Capture the cell that displays the provided text and extract its [x, y] central coordinate. 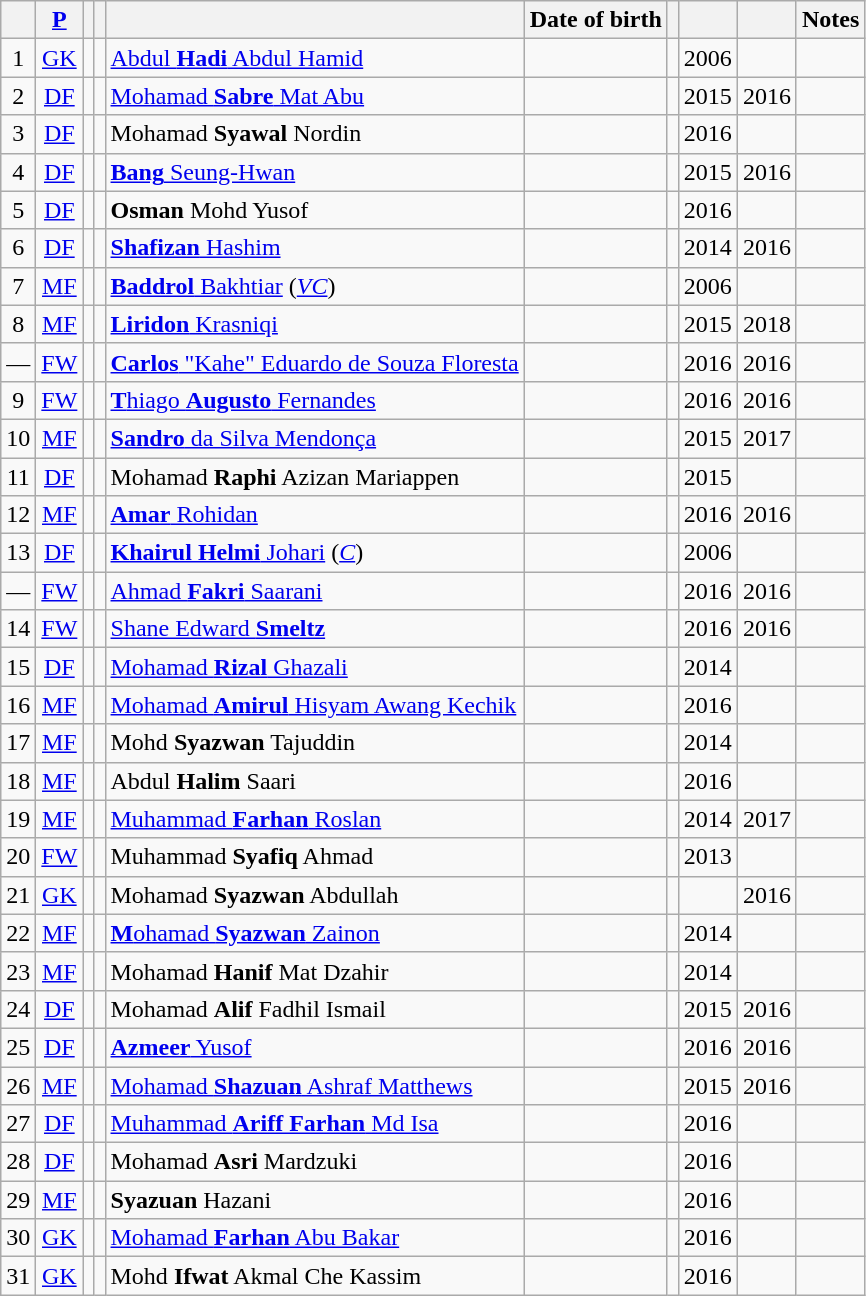
Mohamad Syawal Nordin [314, 134]
Shane Edward Smeltz [314, 629]
Mohamad Syazwan Abdullah [314, 895]
10 [18, 438]
12 [18, 515]
Mohamad Raphi Azizan Mariappen [314, 477]
2013 [708, 857]
29 [18, 1200]
30 [18, 1238]
5 [18, 210]
7 [18, 286]
Shafizan Hashim [314, 248]
8 [18, 324]
17 [18, 743]
3 [18, 134]
22 [18, 933]
Azmeer Yusof [314, 1047]
Mohamad Alif Fadhil Ismail [314, 1009]
Mohd Ifwat Akmal Che Kassim [314, 1276]
Mohamad Rizal Ghazali [314, 667]
Ahmad Fakri Saarani [314, 591]
20 [18, 857]
Syazuan Hazani [314, 1200]
26 [18, 1085]
18 [18, 781]
Date of birth [596, 20]
2 [18, 96]
Muhammad Ariff Farhan Md Isa [314, 1124]
Mohd Syazwan Tajuddin [314, 743]
Bang Seung-Hwan [314, 172]
28 [18, 1162]
Mohamad Hanif Mat Dzahir [314, 971]
Abdul Halim Saari [314, 781]
Mohamad Syazwan Zainon [314, 933]
Mohamad Shazuan Ashraf Matthews [314, 1085]
4 [18, 172]
Mohamad Farhan Abu Bakar [314, 1238]
Khairul Helmi Johari (C) [314, 553]
11 [18, 477]
Notes [830, 20]
31 [18, 1276]
23 [18, 971]
Mohamad Sabre Mat Abu [314, 96]
Sandro da Silva Mendonça [314, 438]
15 [18, 667]
1 [18, 58]
Baddrol Bakhtiar (VC) [314, 286]
24 [18, 1009]
Osman Mohd Yusof [314, 210]
25 [18, 1047]
Mohamad Amirul Hisyam Awang Kechik [314, 705]
14 [18, 629]
16 [18, 705]
Liridon Krasniqi [314, 324]
2018 [766, 324]
Muhammad Farhan Roslan [314, 819]
Thiago Augusto Fernandes [314, 400]
6 [18, 248]
19 [18, 819]
Muhammad Syafiq Ahmad [314, 857]
9 [18, 400]
27 [18, 1124]
Abdul Hadi Abdul Hamid [314, 58]
P [60, 20]
13 [18, 553]
21 [18, 895]
Mohamad Asri Mardzuki [314, 1162]
Amar Rohidan [314, 515]
Carlos "Kahe" Eduardo de Souza Floresta [314, 362]
